Return (X, Y) of the center of cell containing provided text 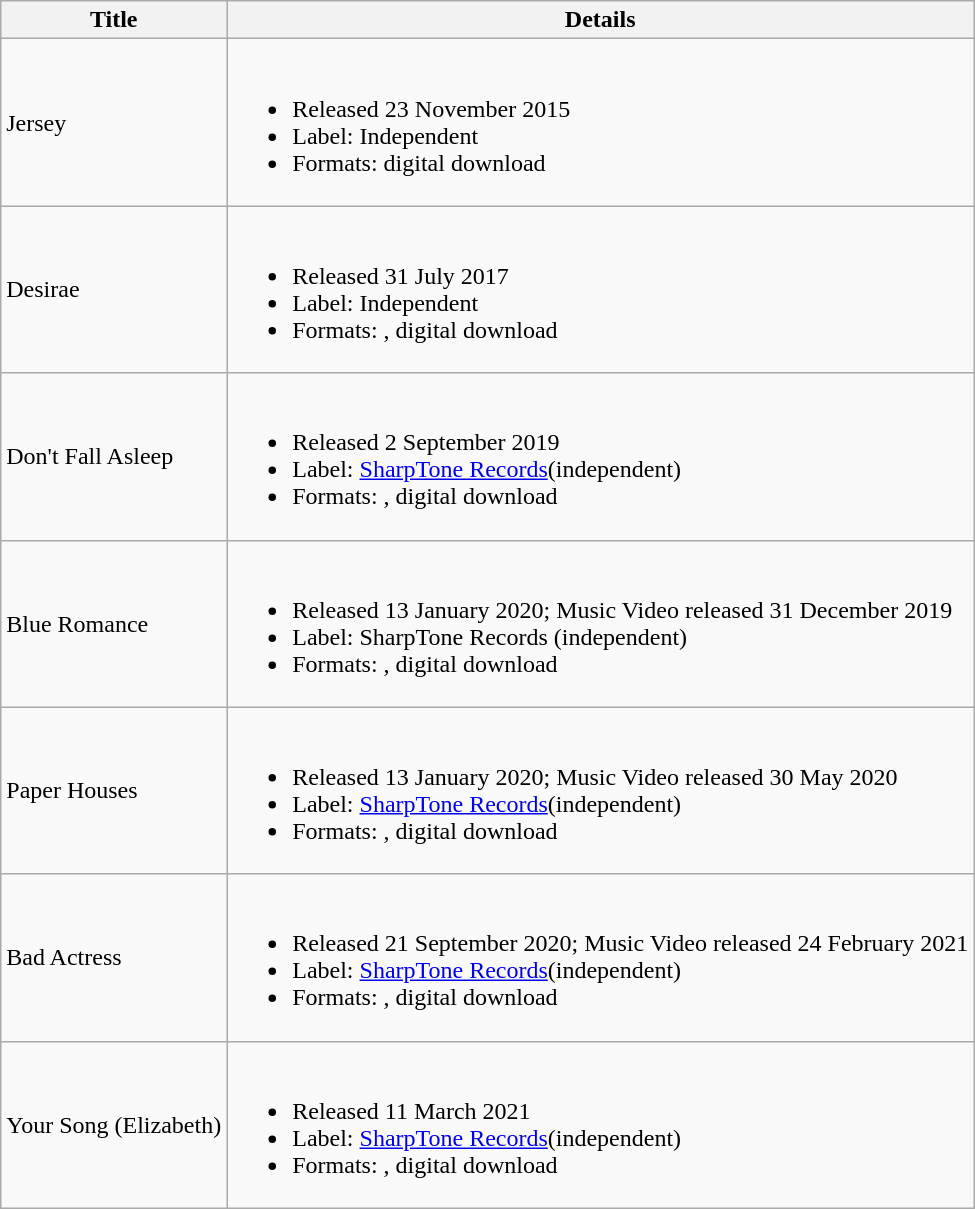
Released 2 September 2019Label: SharpTone Records(independent)Formats: , digital download (600, 456)
Released 13 January 2020; Music Video released 31 December 2019Label: SharpTone Records (independent)Formats: , digital download (600, 624)
Blue Romance (114, 624)
Paper Houses (114, 790)
Your Song (Elizabeth) (114, 1124)
Jersey (114, 122)
Don't Fall Asleep (114, 456)
Released 23 November 2015Label: IndependentFormats: digital download (600, 122)
Released 21 September 2020; Music Video released 24 February 2021Label: SharpTone Records(independent)Formats: , digital download (600, 958)
Desirae (114, 290)
Released 11 March 2021Label: SharpTone Records(independent)Formats: , digital download (600, 1124)
Released 13 January 2020; Music Video released 30 May 2020Label: SharpTone Records(independent)Formats: , digital download (600, 790)
Bad Actress (114, 958)
Details (600, 20)
Released 31 July 2017Label: IndependentFormats: , digital download (600, 290)
Title (114, 20)
